Capture the cell that displays the provided text and extract its (X, Y) central coordinate. 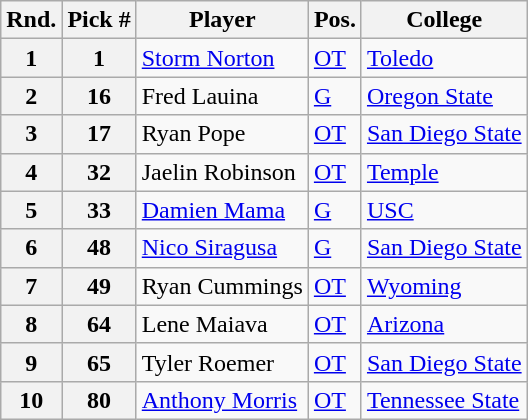
4 (32, 172)
64 (99, 324)
17 (99, 134)
Jaelin Robinson (222, 172)
Pos. (334, 20)
Player (222, 20)
Rnd. (32, 20)
Nico Siragusa (222, 248)
USC (444, 210)
Anthony Morris (222, 400)
Storm Norton (222, 58)
49 (99, 286)
Tennessee State (444, 400)
Fred Lauina (222, 96)
3 (32, 134)
8 (32, 324)
Ryan Cummings (222, 286)
5 (32, 210)
32 (99, 172)
9 (32, 362)
48 (99, 248)
65 (99, 362)
Tyler Roemer (222, 362)
10 (32, 400)
Pick # (99, 20)
80 (99, 400)
Arizona (444, 324)
Temple (444, 172)
Lene Maiava (222, 324)
Oregon State (444, 96)
Ryan Pope (222, 134)
Toledo (444, 58)
16 (99, 96)
6 (32, 248)
7 (32, 286)
Wyoming (444, 286)
College (444, 20)
33 (99, 210)
Damien Mama (222, 210)
2 (32, 96)
